Output the [x, y] coordinate of the center of the cell containing the given text.  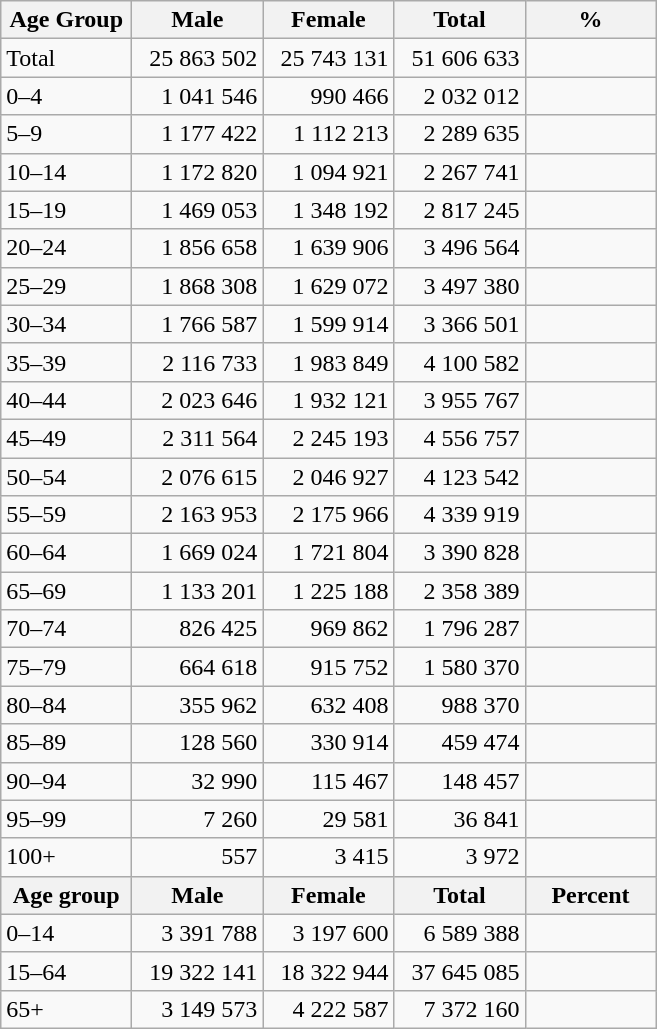
1 133 201 [198, 591]
3 415 [328, 857]
70–74 [66, 629]
969 862 [328, 629]
990 466 [328, 96]
1 469 053 [198, 210]
2 116 733 [198, 362]
1 856 658 [198, 248]
1 112 213 [328, 134]
1 629 072 [328, 286]
1 796 287 [460, 629]
40–44 [66, 400]
2 076 615 [198, 477]
2 163 953 [198, 515]
1 348 192 [328, 210]
1 669 024 [198, 553]
459 474 [460, 743]
1 983 849 [328, 362]
65–69 [66, 591]
3 497 380 [460, 286]
1 041 546 [198, 96]
25 863 502 [198, 58]
1 177 422 [198, 134]
1 094 921 [328, 172]
65+ [66, 1009]
4 222 587 [328, 1009]
115 467 [328, 781]
7 260 [198, 819]
3 197 600 [328, 933]
826 425 [198, 629]
1 868 308 [198, 286]
988 370 [460, 705]
915 752 [328, 667]
557 [198, 857]
95–99 [66, 819]
4 556 757 [460, 438]
32 990 [198, 781]
36 841 [460, 819]
1 580 370 [460, 667]
3 972 [460, 857]
2 289 635 [460, 134]
3 391 788 [198, 933]
19 322 141 [198, 971]
25–29 [66, 286]
4 123 542 [460, 477]
Age group [66, 895]
330 914 [328, 743]
3 955 767 [460, 400]
15–64 [66, 971]
2 046 927 [328, 477]
1 225 188 [328, 591]
1 932 121 [328, 400]
3 496 564 [460, 248]
10–14 [66, 172]
1 639 906 [328, 248]
60–64 [66, 553]
2 267 741 [460, 172]
4 100 582 [460, 362]
2 311 564 [198, 438]
3 149 573 [198, 1009]
2 032 012 [460, 96]
632 408 [328, 705]
0–14 [66, 933]
6 589 388 [460, 933]
55–59 [66, 515]
75–79 [66, 667]
85–89 [66, 743]
1 766 587 [198, 324]
Age Group [66, 20]
51 606 633 [460, 58]
2 023 646 [198, 400]
3 366 501 [460, 324]
0–4 [66, 96]
25 743 131 [328, 58]
2 245 193 [328, 438]
7 372 160 [460, 1009]
2 175 966 [328, 515]
3 390 828 [460, 553]
2 817 245 [460, 210]
30–34 [66, 324]
100+ [66, 857]
1 172 820 [198, 172]
45–49 [66, 438]
90–94 [66, 781]
128 560 [198, 743]
664 618 [198, 667]
Percent [590, 895]
4 339 919 [460, 515]
1 599 914 [328, 324]
2 358 389 [460, 591]
355 962 [198, 705]
18 322 944 [328, 971]
50–54 [66, 477]
35–39 [66, 362]
1 721 804 [328, 553]
29 581 [328, 819]
5–9 [66, 134]
% [590, 20]
20–24 [66, 248]
15–19 [66, 210]
37 645 085 [460, 971]
80–84 [66, 705]
148 457 [460, 781]
